Extract the [x, y] coordinate from the center of the cell holding the provided text.  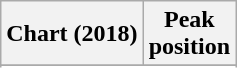
Peakposition [189, 34]
Chart (2018) [72, 34]
